Search for the cell housing the specified text and yield its (X, Y) center coordinate. 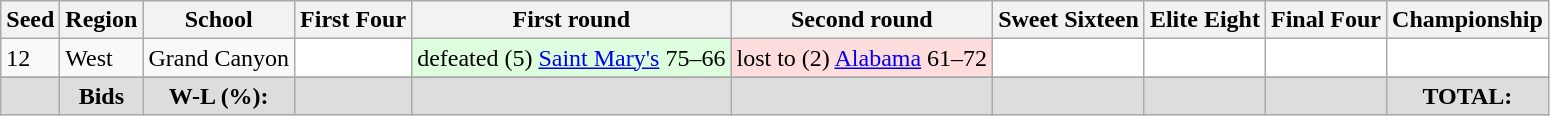
W-L (%): (219, 96)
Final Four (1326, 20)
Seed (30, 20)
First Four (354, 20)
Elite Eight (1204, 20)
defeated (5) Saint Mary's 75–66 (572, 58)
School (219, 20)
Bids (102, 96)
Sweet Sixteen (1069, 20)
Second round (862, 20)
First round (572, 20)
Championship (1468, 20)
West (102, 58)
TOTAL: (1468, 96)
lost to (2) Alabama 61–72 (862, 58)
12 (30, 58)
Grand Canyon (219, 58)
Region (102, 20)
